Identify which cell holds the provided text, then report its [x, y] central coordinate. 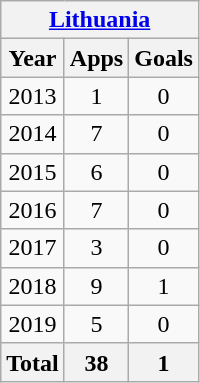
Goals [164, 58]
Apps [96, 58]
2019 [33, 324]
2015 [33, 172]
5 [96, 324]
6 [96, 172]
Lithuania [100, 20]
38 [96, 362]
2014 [33, 134]
Total [33, 362]
2016 [33, 210]
9 [96, 286]
3 [96, 248]
2013 [33, 96]
Year [33, 58]
2018 [33, 286]
2017 [33, 248]
